Identify which cell holds the provided text, then report its [x, y] central coordinate. 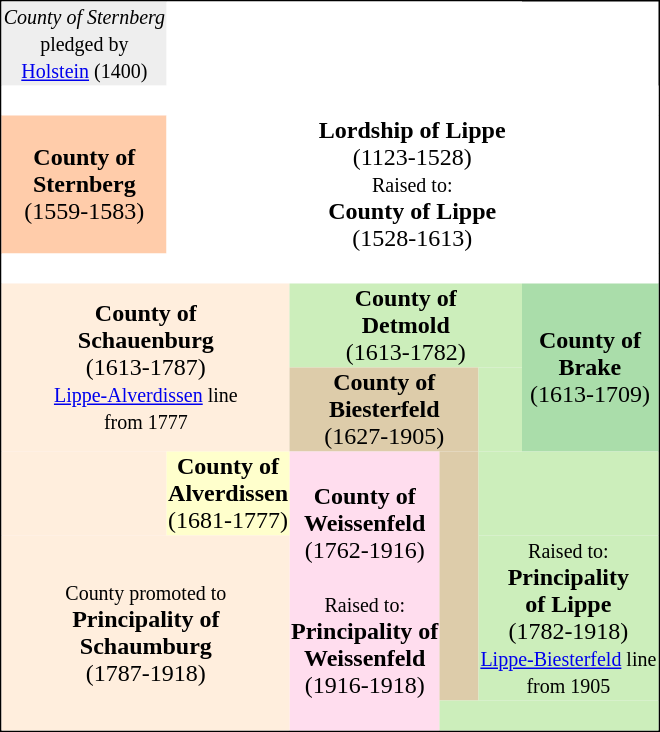
County of Biesterfeld (1627-1905) [384, 410]
Lordship of Lippe(1123-1528)Raised to:County of Lippe (1528-1613) [412, 185]
County of Alverdissen(1681-1777) [228, 494]
County promoted to Principality ofSchaumburg (1787-1918) [146, 634]
Raised to:Principalityof Lippe (1782-1918)Lippe-Biesterfeld line from 1905 [568, 618]
County ofSchauenburg(1613-1787)Lippe-Alverdissen line from 1777 [146, 368]
County of Detmold(1613-1782) [406, 326]
County of Sternbergpledged by Holstein (1400) [84, 44]
County ofWeissenfeld(1762-1916)Raised to: Principality ofWeissenfeld (1916-1918) [365, 592]
County ofBrake(1613-1709) [590, 368]
County of Sternberg (1559-1583) [84, 185]
